Scan for the cell matching the given text and deliver its [X, Y] coordinate at center. 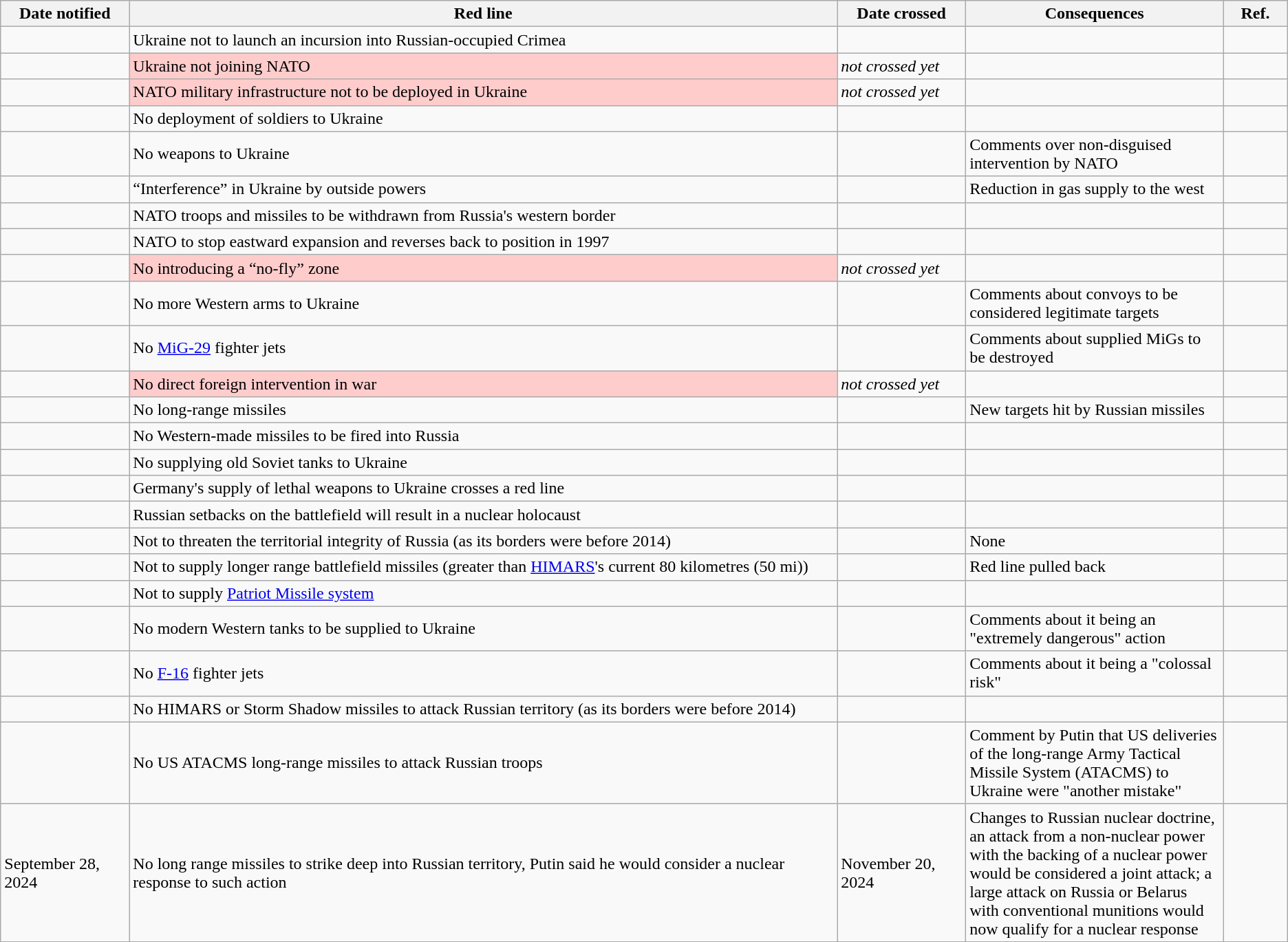
No supplying old Soviet tanks to Ukraine [483, 462]
NATO military infrastructure not to be deployed in Ukraine [483, 92]
Not to supply Patriot Missile system [483, 593]
Comments about it being an "extremely dangerous" action [1095, 629]
Russian setbacks on the battlefield will result in a nuclear holocaust [483, 515]
No US ATACMS long-range missiles to attack Russian troops [483, 762]
Comments about convoys to be considered legitimate targets [1095, 303]
None [1095, 541]
No introducing a “no-fly” zone [483, 268]
Red line [483, 14]
Reduction in gas supply to the west [1095, 189]
No long range missiles to strike deep into Russian territory, Putin said he would consider a nuclear response to such action [483, 873]
No deployment of soldiers to Ukraine [483, 118]
Not to threaten the territorial integrity of Russia (as its borders were before 2014) [483, 541]
Comments over non-disguised intervention by NATO [1095, 154]
Ref. [1256, 14]
No HIMARS or Storm Shadow missiles to attack Russian territory (as its borders were before 2014) [483, 709]
Consequences [1095, 14]
Germany's supply of lethal weapons to Ukraine crosses a red line [483, 489]
NATO to stop eastward expansion and reverses back to position in 1997 [483, 242]
“Interference” in Ukraine by outside powers [483, 189]
New targets hit by Russian missiles [1095, 410]
Red line pulled back [1095, 567]
Comments about supplied MiGs to be destroyed [1095, 348]
Date crossed [901, 14]
No Western-made missiles to be fired into Russia [483, 436]
No long-range missiles [483, 410]
Ukraine not to launch an incursion into Russian-occupied Crimea [483, 40]
Date notified [65, 14]
Ukraine not joining NATO [483, 66]
November 20, 2024 [901, 873]
Not to supply longer range battlefield missiles (greater than HIMARS's current 80 kilometres (50 mi)) [483, 567]
No modern Western tanks to be supplied to Ukraine [483, 629]
No F-16 fighter jets [483, 673]
No MiG-29 fighter jets [483, 348]
No more Western arms to Ukraine [483, 303]
Comment by Putin that US deliveries of the long-range Army Tactical Missile System (ATACMS) to Ukraine were "another mistake" [1095, 762]
Comments about it being a "colossal risk" [1095, 673]
September 28, 2024 [65, 873]
No weapons to Ukraine [483, 154]
NATO troops and missiles to be withdrawn from Russia's western border [483, 215]
No direct foreign intervention in war [483, 383]
